Identify which cell holds the provided text, then report its [X, Y] central coordinate. 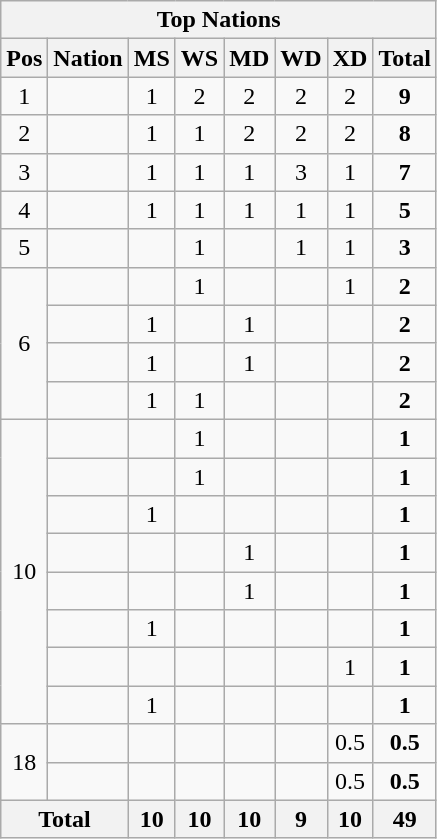
8 [405, 134]
4 [24, 210]
Top Nations [219, 20]
Pos [24, 58]
Nation [88, 58]
MD [250, 58]
7 [405, 172]
XD [350, 58]
18 [24, 762]
MS [152, 58]
WS [199, 58]
6 [24, 343]
WD [301, 58]
49 [405, 819]
